Scan for the cell matching the given text and deliver its [X, Y] coordinate at center. 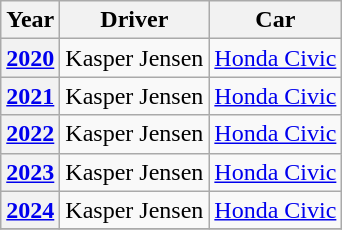
2021 [30, 96]
Driver [134, 20]
2024 [30, 210]
2023 [30, 172]
Car [276, 20]
2022 [30, 134]
Year [30, 20]
2020 [30, 58]
